Capture the cell that displays the provided text and extract its [x, y] central coordinate. 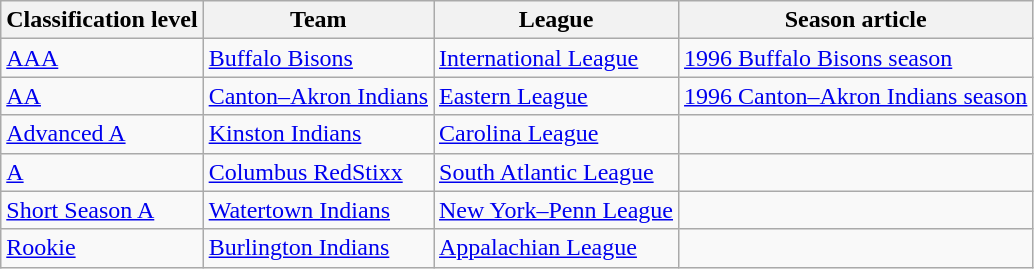
AA [102, 96]
Buffalo Bisons [318, 58]
Classification level [102, 20]
Canton–Akron Indians [318, 96]
1996 Canton–Akron Indians season [856, 96]
AAA [102, 58]
Appalachian League [556, 248]
Eastern League [556, 96]
Watertown Indians [318, 210]
Short Season A [102, 210]
Kinston Indians [318, 134]
South Atlantic League [556, 172]
1996 Buffalo Bisons season [856, 58]
Advanced A [102, 134]
International League [556, 58]
Burlington Indians [318, 248]
Team [318, 20]
Columbus RedStixx [318, 172]
League [556, 20]
Season article [856, 20]
Carolina League [556, 134]
Rookie [102, 248]
New York–Penn League [556, 210]
A [102, 172]
